Capture the cell that displays the provided text and extract its (X, Y) central coordinate. 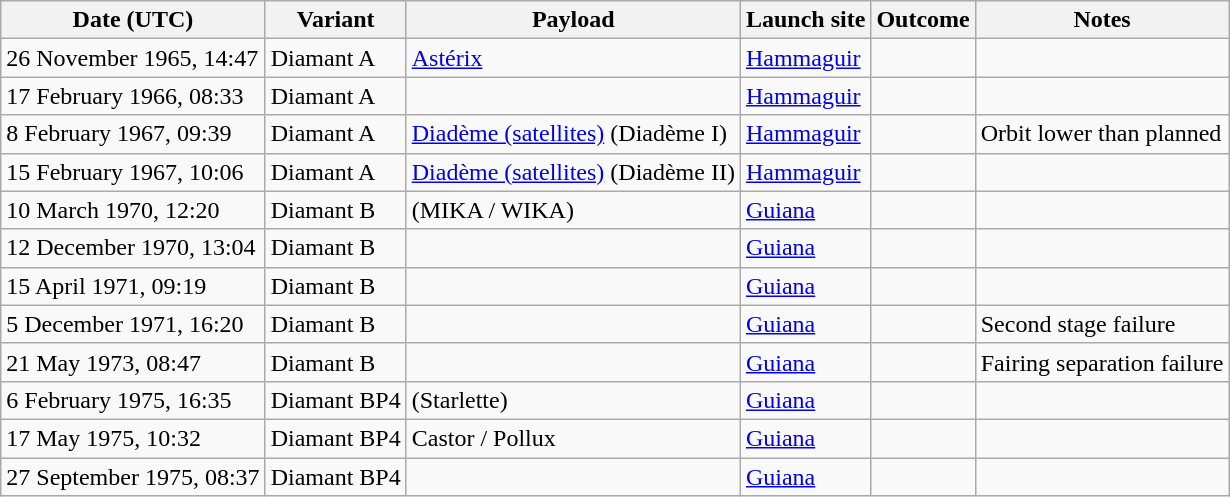
15 April 1971, 09:19 (133, 286)
17 May 1975, 10:32 (133, 438)
26 November 1965, 14:47 (133, 58)
Castor / Pollux (573, 438)
27 September 1975, 08:37 (133, 477)
Launch site (805, 20)
Diadème (satellites) (Diadème I) (573, 134)
21 May 1973, 08:47 (133, 362)
5 December 1971, 16:20 (133, 324)
10 March 1970, 12:20 (133, 210)
Variant (336, 20)
Payload (573, 20)
Orbit lower than planned (1102, 134)
8 February 1967, 09:39 (133, 134)
15 February 1967, 10:06 (133, 172)
Fairing separation failure (1102, 362)
Notes (1102, 20)
Date (UTC) (133, 20)
(Starlette) (573, 400)
17 February 1966, 08:33 (133, 96)
Second stage failure (1102, 324)
Astérix (573, 58)
Diadème (satellites) (Diadème II) (573, 172)
6 February 1975, 16:35 (133, 400)
Outcome (923, 20)
12 December 1970, 13:04 (133, 248)
(MIKA / WIKA) (573, 210)
